Provide the (X, Y) coordinate of the cell's center where the given text is located.  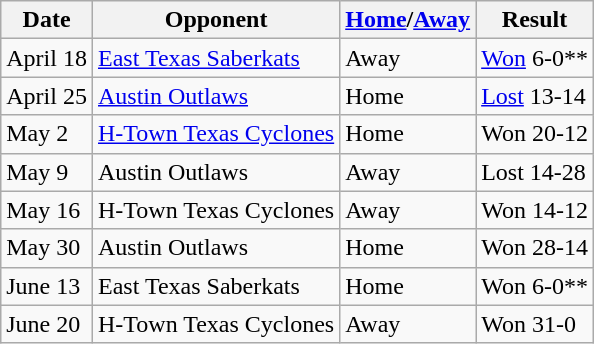
Won 28-14 (535, 248)
June 13 (47, 286)
May 2 (47, 134)
May 16 (47, 210)
Won 14-12 (535, 210)
Won 20-12 (535, 134)
May 9 (47, 172)
Lost 13-14 (535, 96)
May 30 (47, 248)
Home/Away (408, 20)
Result (535, 20)
Lost 14-28 (535, 172)
Opponent (216, 20)
Won 31-0 (535, 324)
Date (47, 20)
April 18 (47, 58)
April 25 (47, 96)
June 20 (47, 324)
